Provide the (X, Y) coordinate of the cell's center where the given text is located.  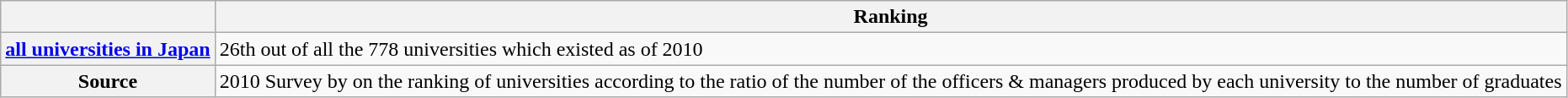
all universities in Japan (108, 49)
Source (108, 81)
26th out of all the 778 universities which existed as of 2010 (891, 49)
Ranking (891, 17)
